Search for the cell housing the specified text and yield its [x, y] center coordinate. 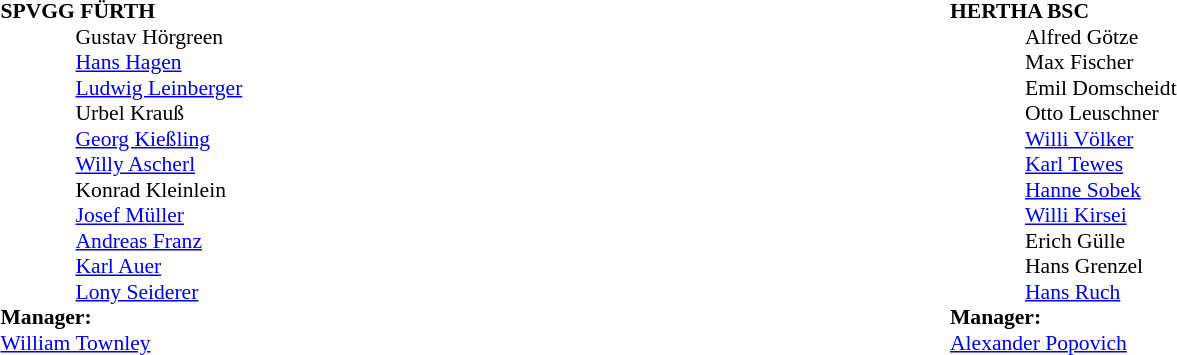
Willy Ascherl [160, 165]
Konrad Kleinlein [160, 190]
Georg Kießling [160, 139]
Karl Tewes [1101, 165]
Hans Hagen [160, 63]
Willi Kirsei [1101, 215]
Erich Gülle [1101, 241]
Max Fischer [1101, 63]
Gustav Hörgreen [160, 37]
Hans Ruch [1101, 292]
Karl Auer [160, 267]
Willi Völker [1101, 139]
Andreas Franz [160, 241]
Hanne Sobek [1101, 190]
Josef Müller [160, 215]
Alfred Götze [1101, 37]
Urbel Krauß [160, 113]
Hans Grenzel [1101, 267]
Ludwig Leinberger [160, 88]
Emil Domscheidt [1101, 88]
Lony Seiderer [160, 292]
Otto Leuschner [1101, 113]
